Detect which cell encompasses the target text, then output its [X, Y] center coordinate. 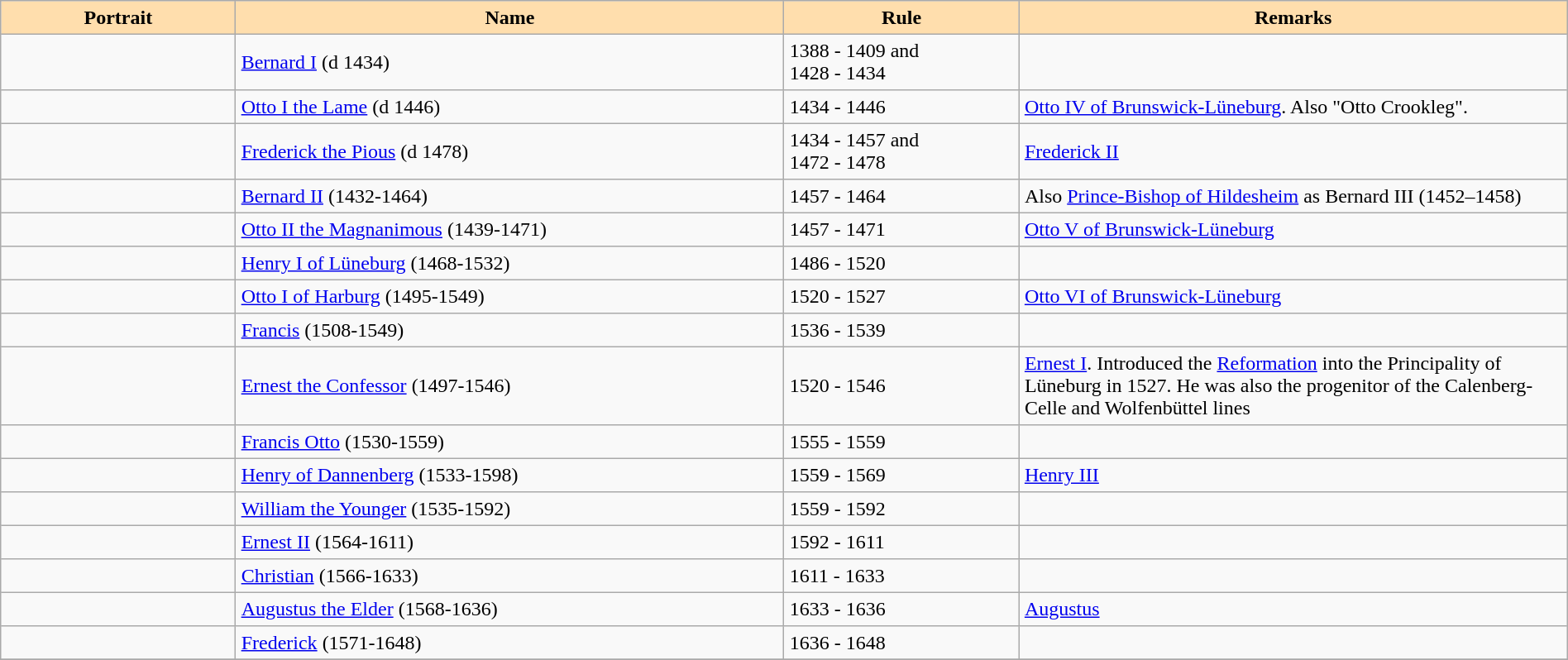
1636 - 1648 [901, 643]
Augustus the Elder (1568-1636) [509, 609]
Also Prince-Bishop of Hildesheim as Bernard III (1452–1458) [1293, 196]
1520 - 1546 [901, 385]
Otto I of Harburg (1495-1549) [509, 296]
Henry III [1293, 475]
Otto IV of Brunswick-Lüneburg. Also "Otto Crookleg". [1293, 107]
1559 - 1592 [901, 509]
Frederick II [1293, 151]
1536 - 1539 [901, 330]
1388 - 1409 and1428 - 1434 [901, 62]
Otto V of Brunswick-Lüneburg [1293, 229]
William the Younger (1535-1592) [509, 509]
1434 - 1446 [901, 107]
Francis (1508-1549) [509, 330]
Otto II the Magnanimous (1439-1471) [509, 229]
1633 - 1636 [901, 609]
Name [509, 17]
Ernest II (1564-1611) [509, 542]
Christian (1566-1633) [509, 576]
1486 - 1520 [901, 263]
1611 - 1633 [901, 576]
Augustus [1293, 609]
Otto VI of Brunswick-Lüneburg [1293, 296]
Rule [901, 17]
Remarks [1293, 17]
1457 - 1471 [901, 229]
Bernard I (d 1434) [509, 62]
1434 - 1457 and1472 - 1478 [901, 151]
1559 - 1569 [901, 475]
Francis Otto (1530-1559) [509, 442]
1555 - 1559 [901, 442]
1457 - 1464 [901, 196]
Ernest the Confessor (1497-1546) [509, 385]
Frederick (1571-1648) [509, 643]
Henry I of Lüneburg (1468-1532) [509, 263]
1592 - 1611 [901, 542]
Bernard II (1432-1464) [509, 196]
Henry of Dannenberg (1533-1598) [509, 475]
Otto I the Lame (d 1446) [509, 107]
Portrait [118, 17]
Frederick the Pious (d 1478) [509, 151]
1520 - 1527 [901, 296]
